Search for the cell housing the specified text and yield its [x, y] center coordinate. 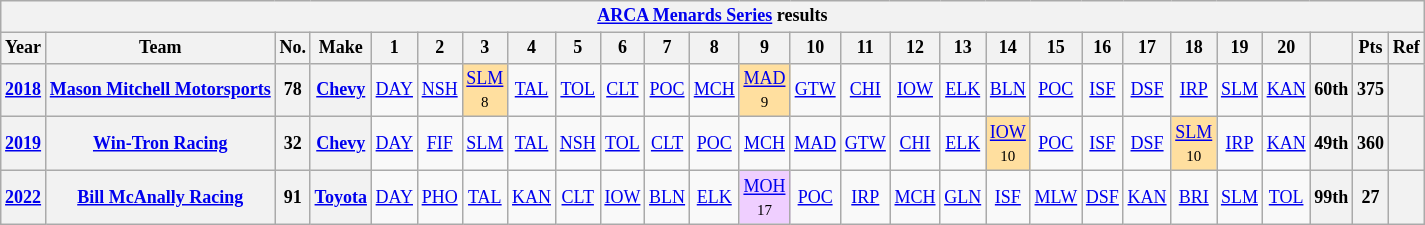
Ref [1406, 48]
FIF [440, 144]
14 [1008, 48]
ARCA Menards Series results [712, 16]
360 [1371, 144]
Pts [1371, 48]
PHO [440, 197]
6 [622, 48]
16 [1103, 48]
Year [24, 48]
4 [532, 48]
10 [816, 48]
MOH17 [764, 197]
Win-Tron Racing [160, 144]
8 [714, 48]
1 [394, 48]
7 [668, 48]
IOW10 [1008, 144]
Bill McAnally Racing [160, 197]
Team [160, 48]
3 [485, 48]
MLW [1056, 197]
MAD9 [764, 90]
19 [1240, 48]
18 [1194, 48]
9 [764, 48]
99th [1332, 197]
5 [578, 48]
27 [1371, 197]
15 [1056, 48]
20 [1286, 48]
60th [1332, 90]
2018 [24, 90]
BRI [1194, 197]
78 [292, 90]
2022 [24, 197]
2019 [24, 144]
SLM10 [1194, 144]
Toyota [340, 197]
13 [963, 48]
2 [440, 48]
49th [1332, 144]
375 [1371, 90]
MAD [816, 144]
GLN [963, 197]
12 [915, 48]
32 [292, 144]
91 [292, 197]
Mason Mitchell Motorsports [160, 90]
Make [340, 48]
11 [865, 48]
SLM8 [485, 90]
17 [1147, 48]
No. [292, 48]
